For the text-containing cell, return its midpoint in [x, y] coordinate format. 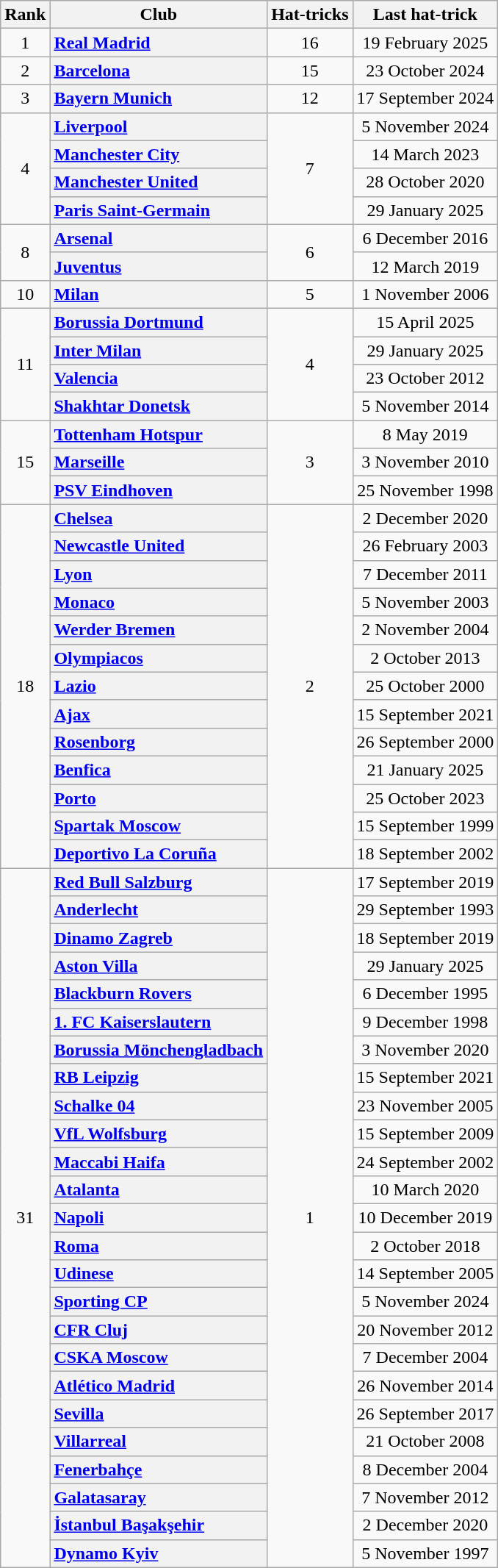
18 September 2019 [425, 938]
Werder Bremen [159, 630]
CSKA Moscow [159, 1358]
26 November 2014 [425, 1386]
Rosenborg [159, 742]
Borussia Mönchengladbach [159, 1050]
3 November 2010 [425, 462]
Borussia Dortmund [159, 322]
Paris Saint-Germain [159, 210]
25 October 2023 [425, 798]
Newcastle United [159, 546]
25 November 1998 [425, 490]
Real Madrid [159, 43]
17 September 2024 [425, 99]
23 November 2005 [425, 1106]
Villarreal [159, 1442]
10 March 2020 [425, 1189]
28 October 2020 [425, 182]
Inter Milan [159, 351]
VfL Wolfsburg [159, 1134]
31 [25, 1218]
8 [25, 252]
Lazio [159, 686]
10 December 2019 [425, 1217]
12 [310, 99]
2 October 2018 [425, 1246]
Dinamo Zagreb [159, 938]
24 September 2002 [425, 1161]
5 [310, 294]
Dynamo Kyiv [159, 1553]
Udinese [159, 1274]
15 September 1999 [425, 826]
2 October 2013 [425, 658]
Liverpool [159, 126]
7 [310, 168]
8 December 2004 [425, 1469]
Olympiacos [159, 658]
Valencia [159, 379]
7 November 2012 [425, 1497]
26 February 2003 [425, 546]
Red Bull Salzburg [159, 882]
Schalke 04 [159, 1106]
20 November 2012 [425, 1330]
9 December 1998 [425, 1022]
PSV Eindhoven [159, 490]
6 December 1995 [425, 994]
Atalanta [159, 1189]
5 November 1997 [425, 1553]
Porto [159, 798]
7 December 2004 [425, 1358]
Benfica [159, 770]
17 September 2019 [425, 882]
3 November 2020 [425, 1050]
21 January 2025 [425, 770]
5 November 2014 [425, 407]
2 November 2004 [425, 630]
29 September 1993 [425, 910]
11 [25, 364]
Shakhtar Donetsk [159, 407]
RB Leipzig [159, 1078]
Club [159, 15]
15 April 2025 [425, 322]
5 November 2003 [425, 602]
25 October 2000 [425, 686]
Lyon [159, 574]
19 February 2025 [425, 43]
26 September 2000 [425, 742]
Bayern Munich [159, 99]
Manchester City [159, 154]
Marseille [159, 462]
Last hat-trick [425, 15]
21 October 2008 [425, 1442]
1 November 2006 [425, 294]
18 [25, 687]
CFR Cluj [159, 1330]
23 October 2012 [425, 379]
14 September 2005 [425, 1274]
Napoli [159, 1217]
10 [25, 294]
Ajax [159, 714]
Tottenham Hotspur [159, 434]
Galatasaray [159, 1497]
6 December 2016 [425, 238]
1. FC Kaiserslautern [159, 1022]
Atlético Madrid [159, 1386]
Sevilla [159, 1414]
26 September 2017 [425, 1414]
Chelsea [159, 518]
Blackburn Rovers [159, 994]
Arsenal [159, 238]
Spartak Moscow [159, 826]
Sporting CP [159, 1302]
Barcelona [159, 71]
8 May 2019 [425, 434]
Juventus [159, 266]
Milan [159, 294]
Fenerbahçe [159, 1469]
Monaco [159, 602]
14 March 2023 [425, 154]
İstanbul Başakşehir [159, 1525]
Hat-tricks [310, 15]
Roma [159, 1246]
Manchester United [159, 182]
Deportivo La Coruña [159, 854]
Rank [25, 15]
6 [310, 252]
15 September 2009 [425, 1134]
Aston Villa [159, 966]
Maccabi Haifa [159, 1161]
12 March 2019 [425, 266]
Anderlecht [159, 910]
16 [310, 43]
18 September 2002 [425, 854]
23 October 2024 [425, 71]
7 December 2011 [425, 574]
